Find where the given text appears and provide that cell's center as [x, y] coordinate. 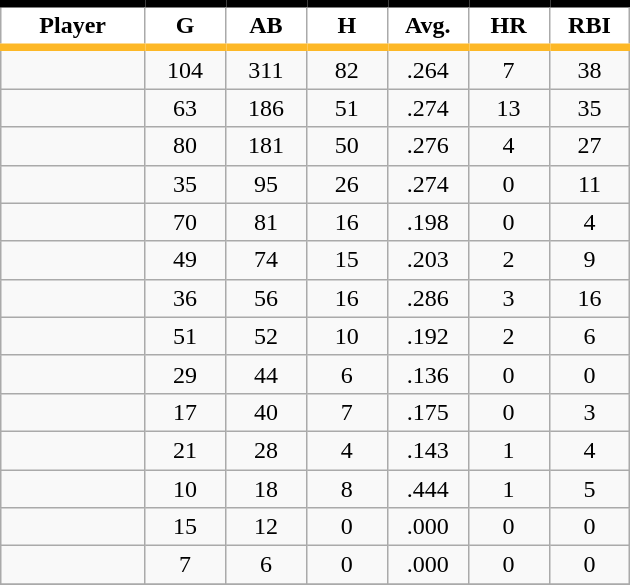
.444 [428, 489]
.143 [428, 450]
38 [590, 68]
.264 [428, 68]
9 [590, 260]
.276 [428, 146]
H [346, 26]
.136 [428, 374]
80 [186, 146]
12 [266, 527]
311 [266, 68]
29 [186, 374]
74 [266, 260]
18 [266, 489]
40 [266, 412]
.203 [428, 260]
44 [266, 374]
50 [346, 146]
28 [266, 450]
13 [508, 108]
95 [266, 184]
21 [186, 450]
Player [73, 26]
5 [590, 489]
36 [186, 298]
181 [266, 146]
27 [590, 146]
81 [266, 222]
17 [186, 412]
63 [186, 108]
.198 [428, 222]
AB [266, 26]
26 [346, 184]
56 [266, 298]
RBI [590, 26]
Avg. [428, 26]
82 [346, 68]
.286 [428, 298]
G [186, 26]
186 [266, 108]
11 [590, 184]
8 [346, 489]
49 [186, 260]
52 [266, 336]
HR [508, 26]
70 [186, 222]
.175 [428, 412]
104 [186, 68]
.192 [428, 336]
